For the text-containing cell, return its midpoint in (x, y) coordinate format. 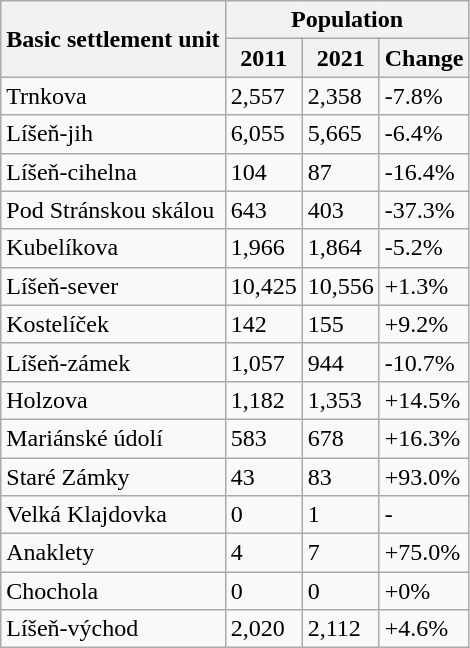
Basic settlement unit (113, 39)
43 (264, 477)
Population (347, 20)
-37.3% (424, 210)
Staré Zámky (113, 477)
- (424, 515)
+75.0% (424, 553)
1,182 (264, 400)
10,425 (264, 286)
+14.5% (424, 400)
+1.3% (424, 286)
Velká Klajdovka (113, 515)
2011 (264, 58)
Líšeň-cihelna (113, 172)
10,556 (340, 286)
2,557 (264, 96)
+0% (424, 591)
2,358 (340, 96)
Líšeň-zámek (113, 362)
1,353 (340, 400)
944 (340, 362)
Chochola (113, 591)
1,864 (340, 248)
87 (340, 172)
-6.4% (424, 134)
2,020 (264, 629)
7 (340, 553)
Líšeň-východ (113, 629)
1,966 (264, 248)
6,055 (264, 134)
+9.2% (424, 324)
-5.2% (424, 248)
Mariánské údolí (113, 438)
643 (264, 210)
Kubelíkova (113, 248)
Líšeň-sever (113, 286)
155 (340, 324)
Kostelíček (113, 324)
Change (424, 58)
+93.0% (424, 477)
4 (264, 553)
-16.4% (424, 172)
5,665 (340, 134)
104 (264, 172)
Trnkova (113, 96)
-10.7% (424, 362)
83 (340, 477)
+16.3% (424, 438)
1,057 (264, 362)
403 (340, 210)
+4.6% (424, 629)
1 (340, 515)
583 (264, 438)
Holzova (113, 400)
Anaklety (113, 553)
2021 (340, 58)
678 (340, 438)
2,112 (340, 629)
Líšeň-jih (113, 134)
Pod Stránskou skálou (113, 210)
-7.8% (424, 96)
142 (264, 324)
